From the cell containing the given text, extract its center point as (X, Y) coordinate. 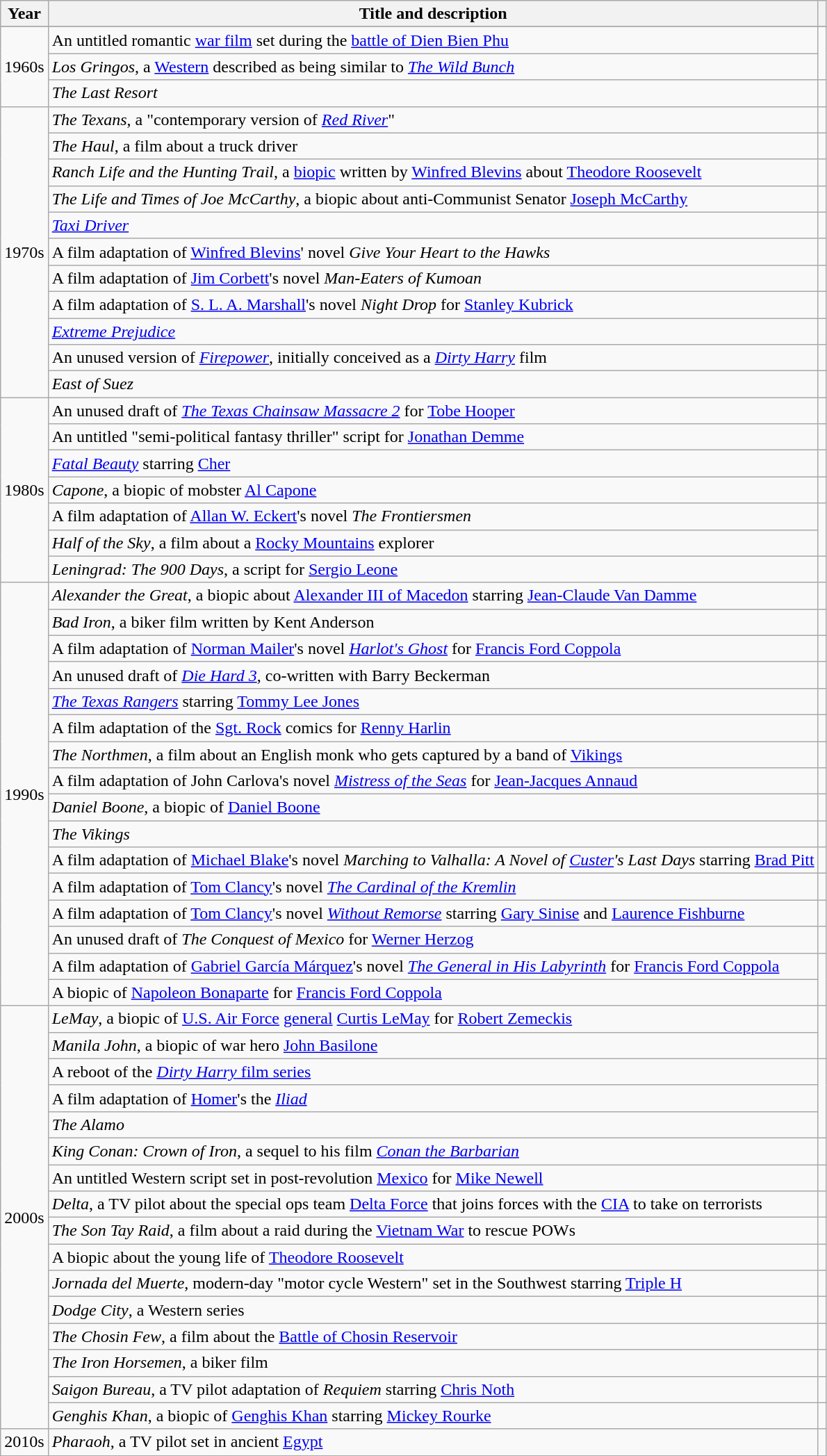
A film adaptation of John Carlova's novel Mistress of the Seas for Jean-Jacques Annaud (433, 781)
Alexander the Great, a biopic about Alexander III of Macedon starring Jean-Claude Van Damme (433, 596)
Jornada del Muerte, modern-day "motor cycle Western" set in the Southwest starring Triple H (433, 1284)
An unused draft of The Texas Chainsaw Massacre 2 for Tobe Hooper (433, 411)
A film adaptation of Gabriel García Márquez's novel The General in His Labyrinth for Francis Ford Coppola (433, 966)
Taxi Driver (433, 225)
The Alamo (433, 1124)
A film adaptation of Jim Corbett's novel Man-Eaters of Kumoan (433, 278)
An unused draft of Die Hard 3, co-written with Barry Beckerman (433, 675)
Bad Iron, a biker film written by Kent Anderson (433, 622)
An untitled "semi-political fantasy thriller" script for Jonathan Demme (433, 437)
A film adaptation of the Sgt. Rock comics for Renny Harlin (433, 728)
A biopic about the young life of Theodore Roosevelt (433, 1257)
LeMay, a biopic of U.S. Air Force general Curtis LeMay for Robert Zemeckis (433, 1019)
East of Suez (433, 384)
A reboot of the Dirty Harry film series (433, 1072)
The Iron Horsemen, a biker film (433, 1363)
Extreme Prejudice (433, 332)
The Texans, a "contemporary version of Red River" (433, 120)
The Chosin Few, a film about the Battle of Chosin Reservoir (433, 1336)
A film adaptation of Homer's the Iliad (433, 1098)
Pharaoh, a TV pilot set in ancient Egypt (433, 1442)
Capone, a biopic of mobster Al Capone (433, 490)
A film adaptation of S. L. A. Marshall's novel Night Drop for Stanley Kubrick (433, 304)
The Life and Times of Joe McCarthy, a biopic about anti-Communist Senator Joseph McCarthy (433, 199)
An untitled romantic war film set during the battle of Dien Bien Phu (433, 40)
A film adaptation of Norman Mailer's novel Harlot's Ghost for Francis Ford Coppola (433, 648)
Genghis Khan, a biopic of Genghis Khan starring Mickey Rourke (433, 1416)
Manila John, a biopic of war hero John Basilone (433, 1045)
2010s (24, 1442)
2000s (24, 1218)
The Texas Rangers starring Tommy Lee Jones (433, 701)
The Son Tay Raid, a film about a raid during the Vietnam War to rescue POWs (433, 1231)
Saigon Bureau, a TV pilot adaptation of Requiem starring Chris Noth (433, 1389)
Leningrad: The 900 Days, a script for Sergio Leone (433, 569)
The Haul, a film about a truck driver (433, 146)
A biopic of Napoleon Bonaparte for Francis Ford Coppola (433, 992)
1960s (24, 67)
An unused version of Firepower, initially conceived as a Dirty Harry film (433, 358)
A film adaptation of Winfred Blevins' novel Give Your Heart to the Hawks (433, 252)
An untitled Western script set in post-revolution Mexico for Mike Newell (433, 1178)
Delta, a TV pilot about the special ops team Delta Force that joins forces with the CIA to take on terrorists (433, 1204)
1980s (24, 490)
Dodge City, a Western series (433, 1310)
Fatal Beauty starring Cher (433, 464)
A film adaptation of Tom Clancy's novel The Cardinal of the Kremlin (433, 887)
Los Gringos, a Western described as being similar to The Wild Bunch (433, 67)
A film adaptation of Allan W. Eckert's novel The Frontiersmen (433, 516)
Title and description (433, 14)
1970s (24, 252)
Half of the Sky, a film about a Rocky Mountains explorer (433, 543)
Ranch Life and the Hunting Trail, a biopic written by Winfred Blevins about Theodore Roosevelt (433, 172)
1990s (24, 794)
The Northmen, a film about an English monk who gets captured by a band of Vikings (433, 754)
Year (24, 14)
A film adaptation of Michael Blake's novel Marching to Valhalla: A Novel of Custer's Last Days starring Brad Pitt (433, 860)
An unused draft of The Conquest of Mexico for Werner Herzog (433, 940)
King Conan: Crown of Iron, a sequel to his film Conan the Barbarian (433, 1151)
A film adaptation of Tom Clancy's novel Without Remorse starring Gary Sinise and Laurence Fishburne (433, 913)
The Last Resort (433, 93)
Daniel Boone, a biopic of Daniel Boone (433, 808)
The Vikings (433, 834)
